For the text-containing cell, return its midpoint in (X, Y) coordinate format. 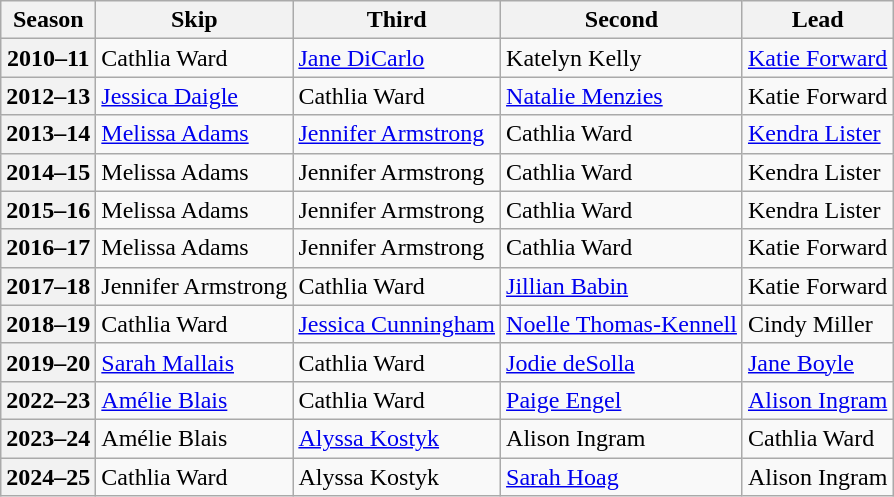
2024–25 (48, 477)
Jane DiCarlo (397, 58)
2015–16 (48, 210)
Katelyn Kelly (622, 58)
2018–19 (48, 324)
Paige Engel (622, 400)
2014–15 (48, 172)
2017–18 (48, 286)
Season (48, 20)
2013–14 (48, 134)
2023–24 (48, 438)
2016–17 (48, 248)
2022–23 (48, 400)
2019–20 (48, 362)
Third (397, 20)
Noelle Thomas-Kennell (622, 324)
Natalie Menzies (622, 96)
Cindy Miller (817, 324)
Jodie deSolla (622, 362)
Jessica Daigle (194, 96)
Sarah Mallais (194, 362)
Skip (194, 20)
Jane Boyle (817, 362)
2010–11 (48, 58)
Jessica Cunningham (397, 324)
Second (622, 20)
Lead (817, 20)
Sarah Hoag (622, 477)
2012–13 (48, 96)
Jillian Babin (622, 286)
